Extract the (X, Y) coordinate from the center of the cell holding the provided text.  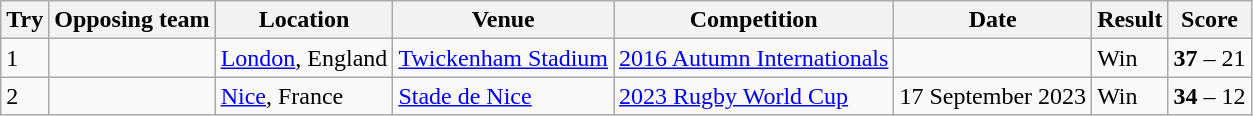
Try (25, 20)
1 (25, 58)
Twickenham Stadium (504, 58)
Stade de Nice (504, 96)
Nice, France (304, 96)
2016 Autumn Internationals (754, 58)
2023 Rugby World Cup (754, 96)
Score (1210, 20)
Competition (754, 20)
37 – 21 (1210, 58)
34 – 12 (1210, 96)
2 (25, 96)
London, England (304, 58)
Location (304, 20)
Opposing team (132, 20)
17 September 2023 (993, 96)
Date (993, 20)
Venue (504, 20)
Result (1130, 20)
